Search for the cell housing the specified text and yield its [X, Y] center coordinate. 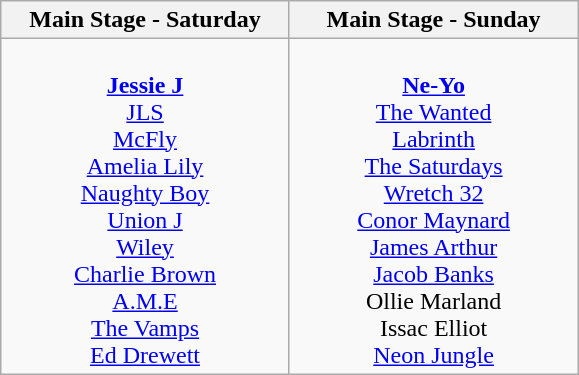
Ne-Yo The Wanted Labrinth The Saturdays Wretch 32 Conor Maynard James Arthur Jacob Banks Ollie Marland Issac Elliot Neon Jungle [434, 206]
Main Stage - Sunday [434, 20]
Jessie J JLS McFly Amelia Lily Naughty Boy Union J Wiley Charlie Brown A.M.E The Vamps Ed Drewett [146, 206]
Main Stage - Saturday [146, 20]
